Capture the cell that displays the provided text and extract its [X, Y] central coordinate. 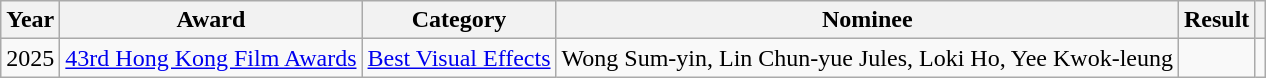
43rd Hong Kong Film Awards [211, 58]
2025 [30, 58]
Category [459, 20]
Best Visual Effects [459, 58]
Year [30, 20]
Wong Sum-yin, Lin Chun-yue Jules, Loki Ho, Yee Kwok-leung [867, 58]
Result [1216, 20]
Award [211, 20]
Nominee [867, 20]
